Identify which cell holds the provided text, then report its (x, y) central coordinate. 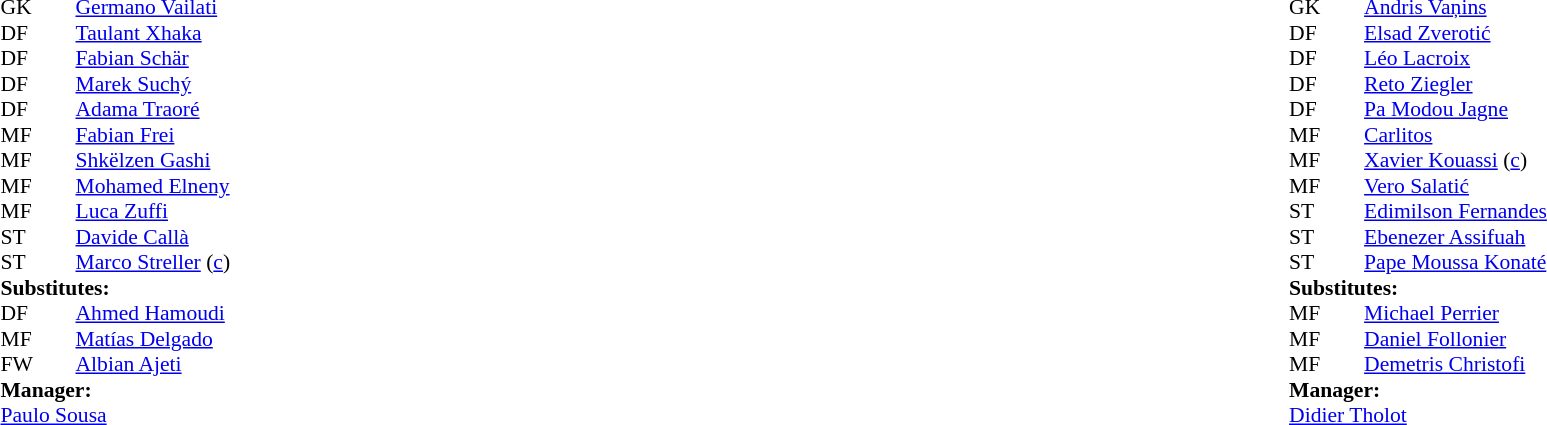
Elsad Zverotić (1456, 33)
Pape Moussa Konaté (1456, 263)
Demetris Christofi (1456, 365)
Taulant Xhaka (154, 33)
Adama Traoré (154, 109)
Pa Modou Jagne (1456, 109)
Fabian Frei (154, 135)
Albian Ajeti (154, 365)
Marco Streller (c) (154, 263)
Léo Lacroix (1456, 59)
Carlitos (1456, 135)
Luca Zuffi (154, 211)
Mohamed Elneny (154, 186)
Vero Salatić (1456, 186)
Edimilson Fernandes (1456, 211)
FW (19, 365)
Daniel Follonier (1456, 339)
Matías Delgado (154, 339)
Michael Perrier (1456, 313)
Ebenezer Assifuah (1456, 237)
Xavier Kouassi (c) (1456, 161)
Fabian Schär (154, 59)
Davide Callà (154, 237)
Reto Ziegler (1456, 84)
Shkëlzen Gashi (154, 161)
Ahmed Hamoudi (154, 313)
Marek Suchý (154, 84)
